Pinpoint the cell where the given text exists, returning its (X, Y) midpoint coordinate. 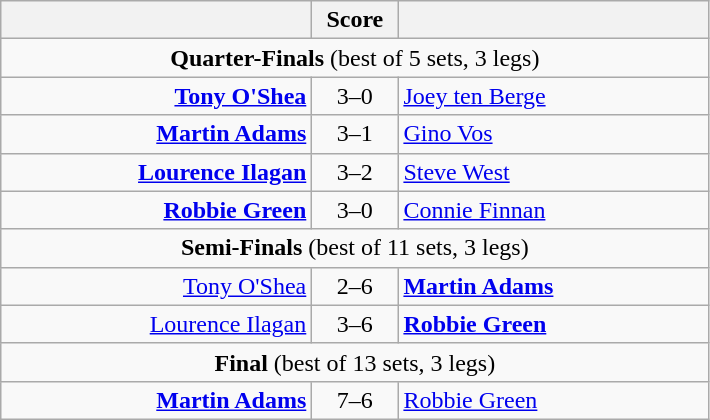
Joey ten Berge (554, 96)
Semi-Finals (best of 11 sets, 3 legs) (355, 248)
Gino Vos (554, 134)
Connie Finnan (554, 210)
Final (best of 13 sets, 3 legs) (355, 362)
3–1 (355, 134)
3–6 (355, 324)
3–2 (355, 172)
2–6 (355, 286)
Quarter-Finals (best of 5 sets, 3 legs) (355, 58)
Score (355, 20)
Steve West (554, 172)
7–6 (355, 400)
